Provide the [x, y] coordinate of the cell's center where the given text is located.  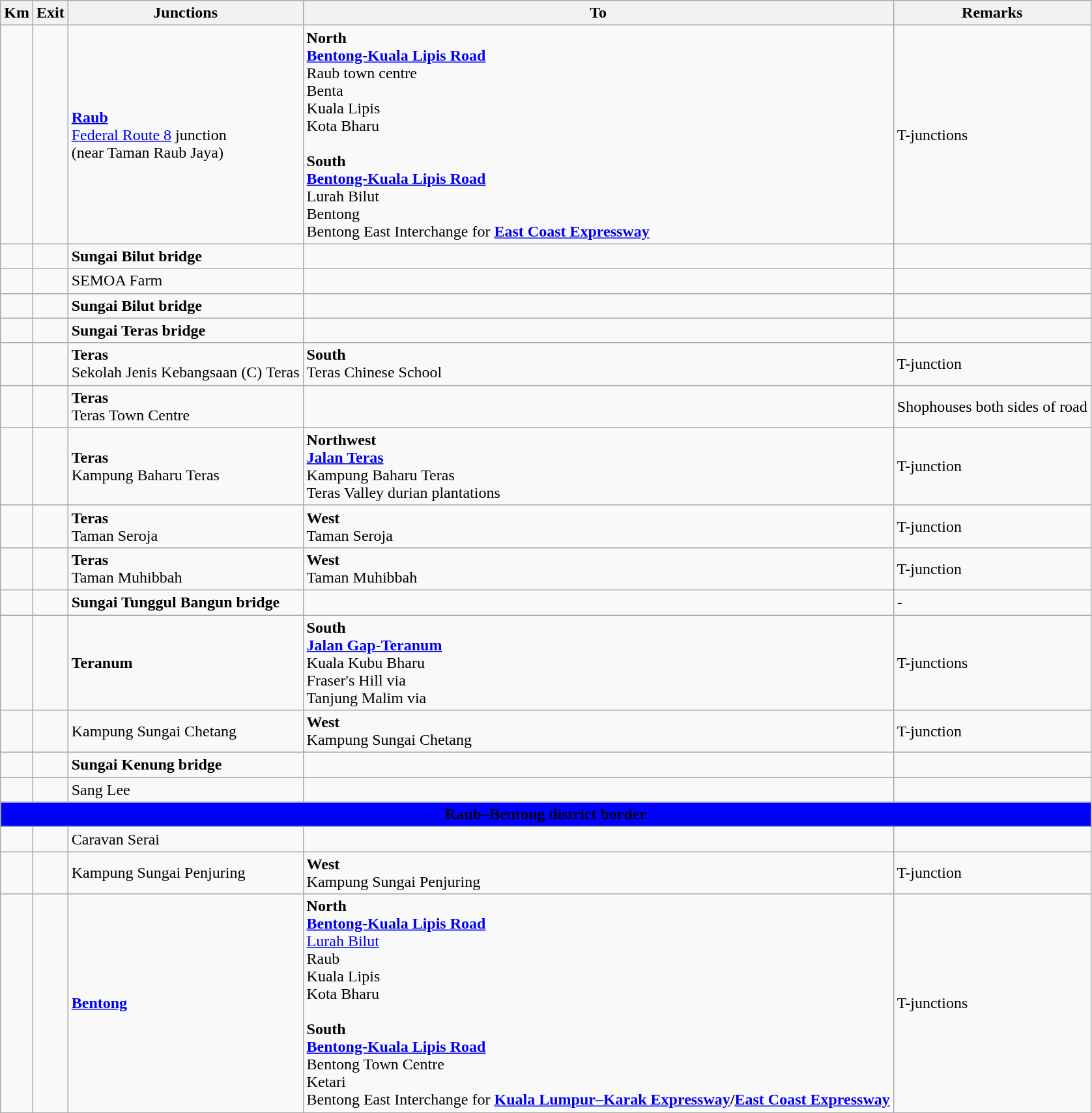
To [598, 13]
WestTaman Seroja [598, 527]
Caravan Serai [185, 839]
Sungai Kenung bridge [185, 765]
TerasTaman Seroja [185, 527]
Sang Lee [185, 790]
Junctions [185, 13]
Remarks [992, 13]
WestTaman Muhibbah [598, 568]
Northwest Jalan Teras Kampung Baharu TerasTeras Valley durian plantations [598, 467]
TerasTaman Muhibbah [185, 568]
SouthTeras Chinese School [598, 364]
WestKampung Sungai Penjuring [598, 873]
SEMOA Farm [185, 281]
TerasTeras Town Centre [185, 407]
TerasSekolah Jenis Kebangsaan (C) Teras [185, 364]
Kampung Sungai Chetang [185, 731]
Teranum [185, 663]
Bentong [185, 1004]
Exit [50, 13]
RaubFederal Route 8 junction(near Taman Raub Jaya) [185, 134]
Sungai Tunggul Bangun bridge [185, 602]
Sungai Teras bridge [185, 330]
- [992, 602]
Kampung Sungai Penjuring [185, 873]
Shophouses both sides of road [992, 407]
TerasKampung Baharu Teras [185, 467]
South Jalan Gap-Teranum Kuala Kubu Bharu Fraser's Hill via Tanjung Malim via [598, 663]
WestKampung Sungai Chetang [598, 731]
Raub–Bentong district border [546, 815]
Km [17, 13]
